Extract the [x, y] coordinate from the center of the cell holding the provided text.  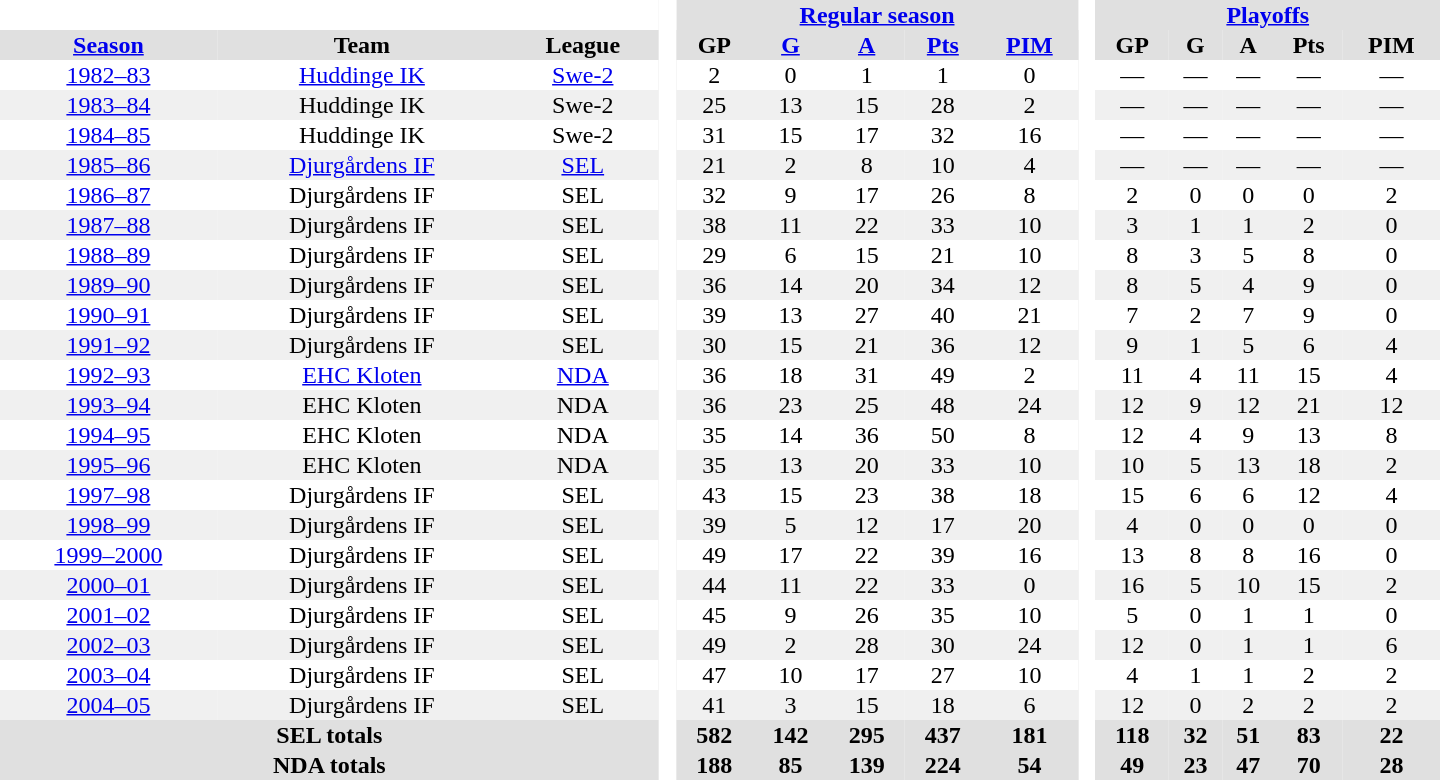
2003–04 [108, 675]
2000–01 [108, 585]
582 [714, 735]
188 [714, 765]
142 [790, 735]
1987–88 [108, 225]
1995–96 [108, 465]
1988–89 [108, 255]
Season [108, 45]
1998–99 [108, 525]
Playoffs [1268, 15]
1992–93 [108, 375]
83 [1309, 735]
2001–02 [108, 615]
1986–87 [108, 195]
1990–91 [108, 315]
29 [714, 255]
1997–98 [108, 495]
NDA totals [330, 765]
85 [790, 765]
1994–95 [108, 435]
51 [1248, 735]
70 [1309, 765]
2004–05 [108, 705]
48 [943, 405]
1991–92 [108, 345]
1989–90 [108, 285]
295 [867, 735]
40 [943, 315]
41 [714, 705]
45 [714, 615]
Regular season [877, 15]
224 [943, 765]
1985–86 [108, 165]
54 [1030, 765]
118 [1132, 735]
1982–83 [108, 75]
44 [714, 585]
Team [362, 45]
SEL totals [330, 735]
181 [1030, 735]
League [583, 45]
2002–03 [108, 645]
1983–84 [108, 105]
34 [943, 285]
139 [867, 765]
50 [943, 435]
1993–94 [108, 405]
1999–2000 [108, 555]
1984–85 [108, 135]
437 [943, 735]
43 [714, 495]
